Output the [x, y] coordinate of the center of the cell containing the given text.  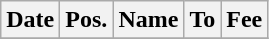
To [202, 20]
Date [30, 20]
Pos. [86, 20]
Name [148, 20]
Fee [244, 20]
